Search for the cell housing the specified text and yield its [X, Y] center coordinate. 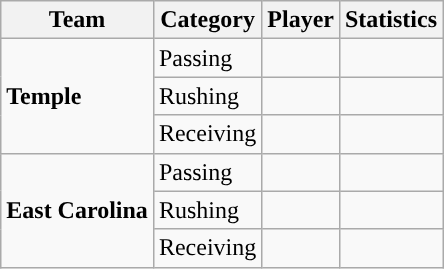
Player [301, 20]
East Carolina [78, 210]
Temple [78, 96]
Statistics [390, 20]
Category [207, 20]
Team [78, 20]
